Search for the cell housing the specified text and yield its [x, y] center coordinate. 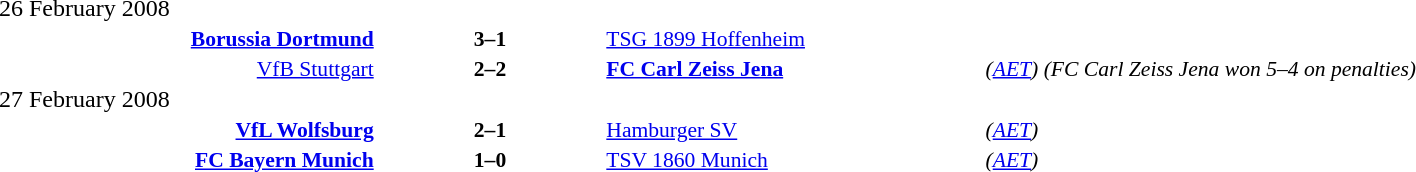
Hamburger SV [794, 130]
2–2 [490, 68]
2–1 [490, 130]
FC Carl Zeiss Jena [794, 68]
TSG 1899 Hoffenheim [794, 38]
3–1 [490, 38]
